Detect which cell encompasses the target text, then output its [x, y] center coordinate. 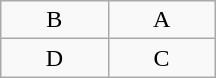
D [54, 58]
A [162, 20]
B [54, 20]
C [162, 58]
